Scan for the cell matching the given text and deliver its [x, y] coordinate at center. 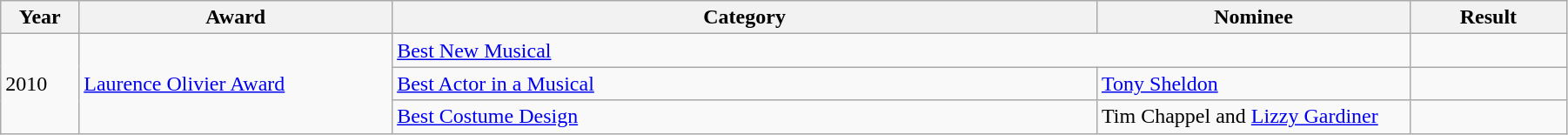
Tony Sheldon [1254, 84]
Year [40, 17]
Best Costume Design [745, 117]
Best Actor in a Musical [745, 84]
Nominee [1254, 17]
Best New Musical [901, 51]
Result [1488, 17]
Tim Chappel and Lizzy Gardiner [1254, 117]
2010 [40, 84]
Category [745, 17]
Laurence Olivier Award [236, 84]
Award [236, 17]
